Pinpoint the cell where the given text exists, returning its (x, y) midpoint coordinate. 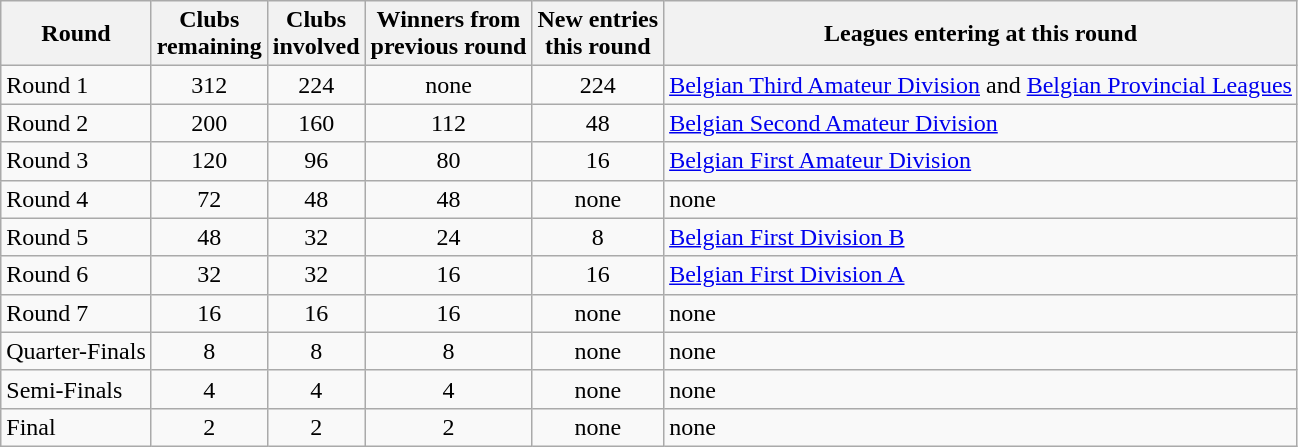
Belgian Second Amateur Division (981, 123)
96 (316, 161)
Semi-Finals (76, 389)
Belgian First Division A (981, 275)
120 (209, 161)
Clubsinvolved (316, 34)
New entriesthis round (598, 34)
Winners fromprevious round (448, 34)
Belgian First Division B (981, 237)
160 (316, 123)
Round 1 (76, 85)
Round (76, 34)
24 (448, 237)
80 (448, 161)
Round 4 (76, 199)
Round 2 (76, 123)
Round 7 (76, 313)
Final (76, 427)
Round 5 (76, 237)
Round 6 (76, 275)
72 (209, 199)
112 (448, 123)
312 (209, 85)
Leagues entering at this round (981, 34)
Clubsremaining (209, 34)
Belgian Third Amateur Division and Belgian Provincial Leagues (981, 85)
Belgian First Amateur Division (981, 161)
200 (209, 123)
Round 3 (76, 161)
Quarter-Finals (76, 351)
